Provide the [x, y] coordinate of the cell's center where the given text is located.  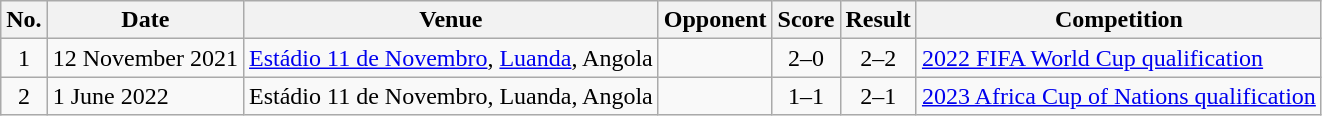
Result [878, 20]
1 June 2022 [145, 96]
Venue [452, 20]
2–0 [806, 58]
No. [24, 20]
2–1 [878, 96]
1 [24, 58]
2–2 [878, 58]
Score [806, 20]
2 [24, 96]
Opponent [715, 20]
1–1 [806, 96]
Date [145, 20]
2022 FIFA World Cup qualification [1118, 58]
Competition [1118, 20]
2023 Africa Cup of Nations qualification [1118, 96]
12 November 2021 [145, 58]
